Search for the cell housing the specified text and yield its (X, Y) center coordinate. 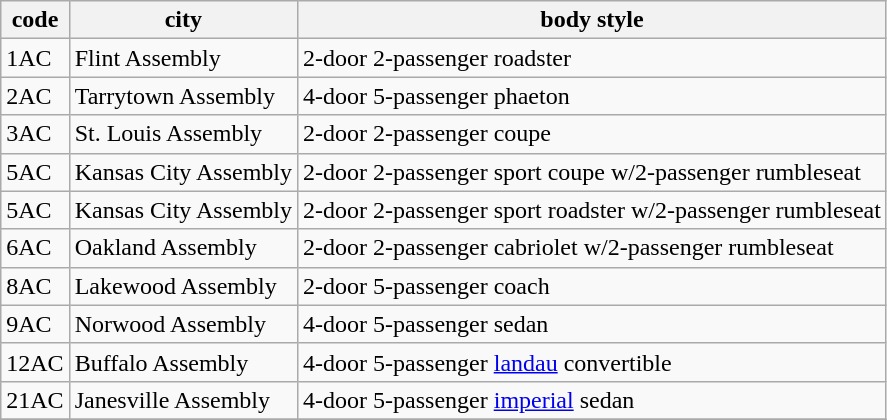
2-door 2-passenger cabriolet w/2-passenger rumbleseat (592, 248)
2-door 5-passenger coach (592, 286)
2-door 2-passenger coupe (592, 134)
4-door 5-passenger imperial sedan (592, 400)
2-door 2-passenger sport roadster w/2-passenger rumbleseat (592, 210)
Tarrytown Assembly (183, 96)
4-door 5-passenger sedan (592, 324)
Flint Assembly (183, 58)
city (183, 20)
Buffalo Assembly (183, 362)
2-door 2-passenger sport coupe w/2-passenger rumbleseat (592, 172)
12AC (35, 362)
2-door 2-passenger roadster (592, 58)
8AC (35, 286)
body style (592, 20)
2AC (35, 96)
Norwood Assembly (183, 324)
Lakewood Assembly (183, 286)
code (35, 20)
3AC (35, 134)
9AC (35, 324)
21AC (35, 400)
4-door 5-passenger phaeton (592, 96)
1AC (35, 58)
St. Louis Assembly (183, 134)
4-door 5-passenger landau convertible (592, 362)
Oakland Assembly (183, 248)
6AC (35, 248)
Janesville Assembly (183, 400)
